Determine the [X, Y] coordinate at the center of the cell enclosing the given text.  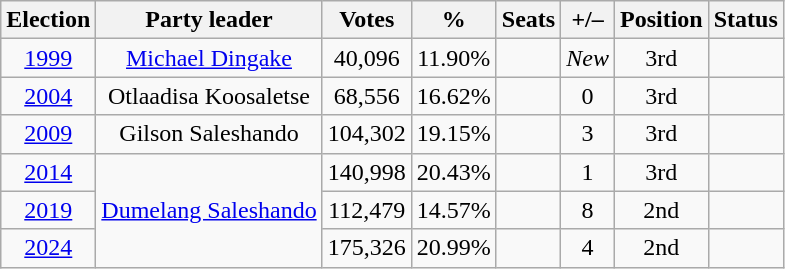
Election [48, 20]
2009 [48, 134]
Gilson Saleshando [209, 134]
Party leader [209, 20]
Dumelang Saleshando [209, 210]
Otlaadisa Koosaletse [209, 96]
3 [588, 134]
68,556 [366, 96]
Votes [366, 20]
Position [661, 20]
112,479 [366, 210]
+/– [588, 20]
2019 [48, 210]
20.99% [454, 248]
4 [588, 248]
Seats [528, 20]
% [454, 20]
16.62% [454, 96]
2024 [48, 248]
New [588, 58]
2014 [48, 172]
40,096 [366, 58]
Michael Dingake [209, 58]
14.57% [454, 210]
2004 [48, 96]
20.43% [454, 172]
11.90% [454, 58]
Status [746, 20]
104,302 [366, 134]
19.15% [454, 134]
0 [588, 96]
175,326 [366, 248]
1 [588, 172]
1999 [48, 58]
8 [588, 210]
140,998 [366, 172]
